Return [X, Y] of the center of cell containing provided text 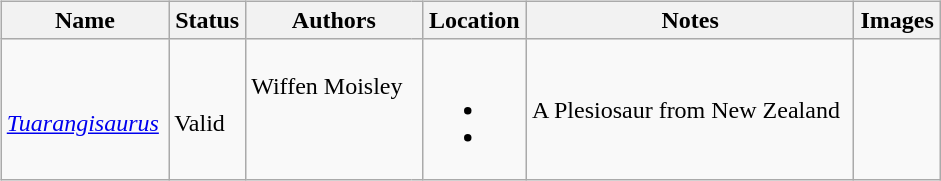
Notes [690, 20]
Wiffen Moisley [329, 109]
Location [474, 20]
Authors [334, 20]
Valid [208, 109]
A Plesiosaur from New Zealand [690, 109]
Images [898, 20]
Status [208, 20]
Tuarangisaurus [84, 109]
Name [84, 20]
